For the text-containing cell, return its midpoint in (x, y) coordinate format. 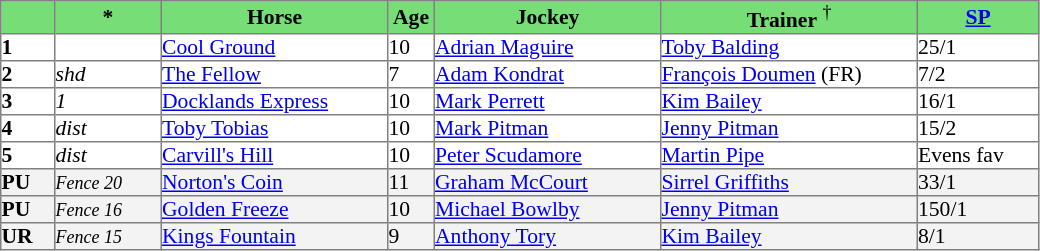
16/1 (978, 100)
Kings Fountain (274, 236)
Adam Kondrat (547, 74)
Mark Pitman (547, 128)
UR (28, 236)
Horse (274, 18)
15/2 (978, 128)
shd (108, 74)
25/1 (978, 46)
8/1 (978, 236)
11 (411, 182)
Michael Bowlby (547, 208)
Cool Ground (274, 46)
Anthony Tory (547, 236)
Graham McCourt (547, 182)
Docklands Express (274, 100)
Carvill's Hill (274, 154)
Mark Perrett (547, 100)
Trainer † (789, 18)
Evens fav (978, 154)
7 (411, 74)
Fence 20 (108, 182)
2 (28, 74)
Toby Tobias (274, 128)
Norton's Coin (274, 182)
7/2 (978, 74)
Peter Scudamore (547, 154)
Fence 16 (108, 208)
4 (28, 128)
Adrian Maguire (547, 46)
The Fellow (274, 74)
Sirrel Griffiths (789, 182)
Toby Balding (789, 46)
* (108, 18)
Fence 15 (108, 236)
Golden Freeze (274, 208)
Jockey (547, 18)
François Doumen (FR) (789, 74)
5 (28, 154)
SP (978, 18)
33/1 (978, 182)
3 (28, 100)
Martin Pipe (789, 154)
150/1 (978, 208)
Age (411, 18)
9 (411, 236)
